Capture the cell that displays the provided text and extract its (X, Y) central coordinate. 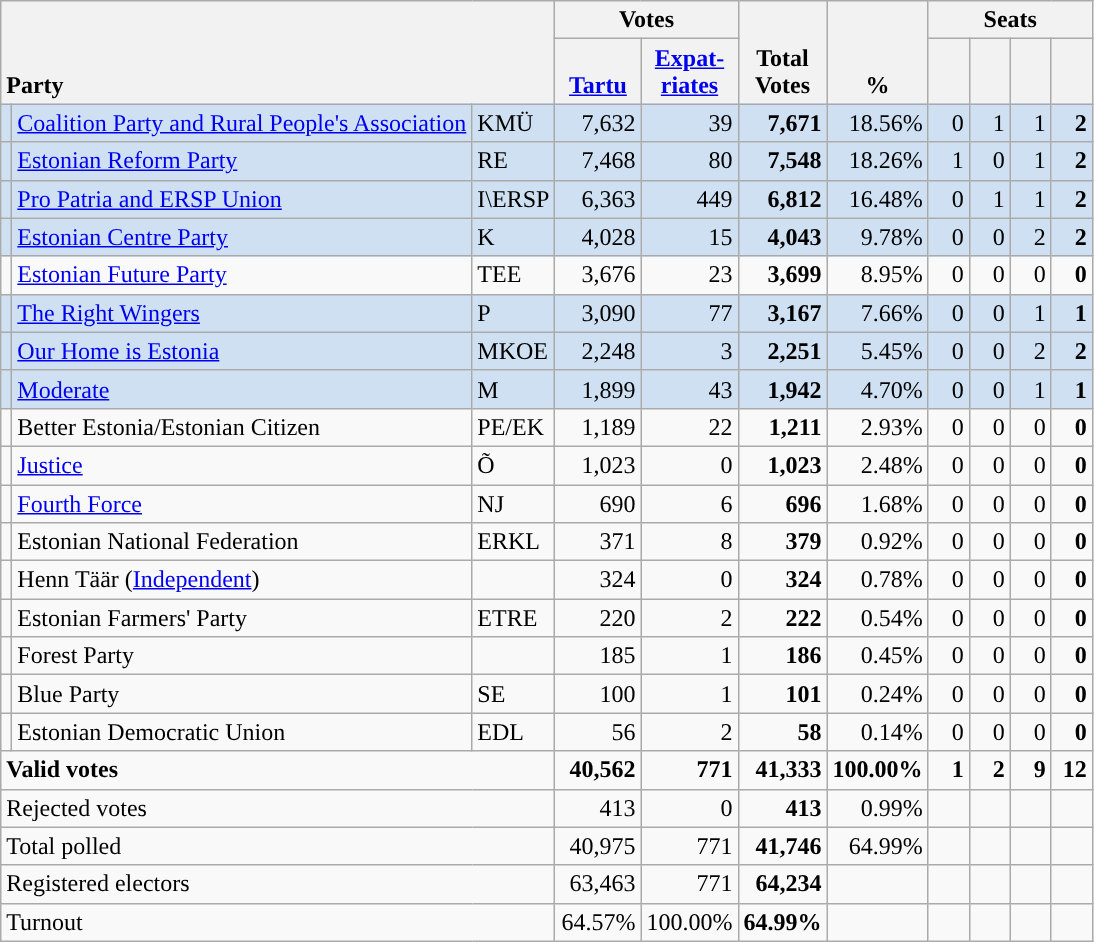
1.68% (878, 503)
16.48% (878, 199)
Turnout (278, 922)
40,562 (598, 770)
41,333 (782, 770)
222 (782, 618)
The Right Wingers (242, 313)
39 (690, 123)
185 (598, 656)
4,043 (782, 237)
0.92% (878, 542)
80 (690, 161)
Estonian Reform Party (242, 161)
3,676 (598, 275)
Valid votes (278, 770)
KMÜ (514, 123)
Estonian Future Party (242, 275)
7,671 (782, 123)
0.24% (878, 694)
0.54% (878, 618)
6,363 (598, 199)
40,975 (598, 846)
Estonian Centre Party (242, 237)
6,812 (782, 199)
ERKL (514, 542)
2.93% (878, 427)
Fourth Force (242, 503)
43 (690, 389)
0.99% (878, 808)
9 (1030, 770)
Estonian National Federation (242, 542)
63,463 (598, 884)
449 (690, 199)
Õ (514, 465)
NJ (514, 503)
Rejected votes (278, 808)
4,028 (598, 237)
0.45% (878, 656)
Party (278, 52)
220 (598, 618)
3,090 (598, 313)
K (514, 237)
5.45% (878, 351)
12 (1072, 770)
41,746 (782, 846)
Estonian Farmers' Party (242, 618)
2.48% (878, 465)
0.78% (878, 580)
EDL (514, 732)
% (878, 52)
1,211 (782, 427)
TEE (514, 275)
77 (690, 313)
Our Home is Estonia (242, 351)
I\ERSP (514, 199)
Seats (1010, 20)
100 (598, 694)
1,899 (598, 389)
8 (690, 542)
23 (690, 275)
64,234 (782, 884)
0.14% (878, 732)
Registered electors (278, 884)
7,468 (598, 161)
1,942 (782, 389)
Better Estonia/Estonian Citizen (242, 427)
18.26% (878, 161)
8.95% (878, 275)
Total polled (278, 846)
Moderate (242, 389)
PE/EK (514, 427)
9.78% (878, 237)
22 (690, 427)
7,632 (598, 123)
186 (782, 656)
2,251 (782, 351)
Forest Party (242, 656)
696 (782, 503)
379 (782, 542)
Justice (242, 465)
1,189 (598, 427)
4.70% (878, 389)
Blue Party (242, 694)
Tartu (598, 72)
Estonian Democratic Union (242, 732)
371 (598, 542)
RE (514, 161)
3,167 (782, 313)
Pro Patria and ERSP Union (242, 199)
MKOE (514, 351)
SE (514, 694)
15 (690, 237)
Expat- riates (690, 72)
ETRE (514, 618)
6 (690, 503)
Votes (646, 20)
64.57% (598, 922)
P (514, 313)
690 (598, 503)
M (514, 389)
101 (782, 694)
7,548 (782, 161)
18.56% (878, 123)
7.66% (878, 313)
Total Votes (782, 52)
3 (690, 351)
Henn Täär (Independent) (242, 580)
3,699 (782, 275)
Coalition Party and Rural People's Association (242, 123)
58 (782, 732)
56 (598, 732)
2,248 (598, 351)
